Determine the [x, y] coordinate at the center of the cell enclosing the given text.  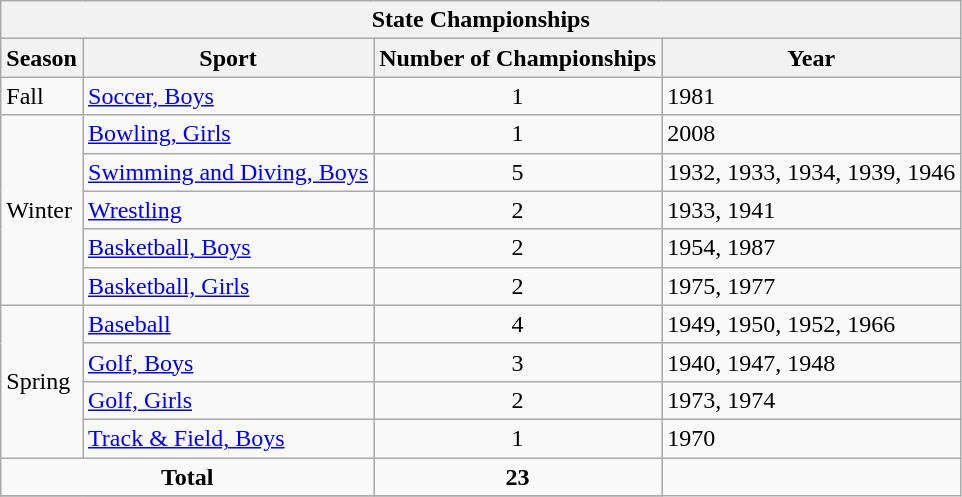
Total [188, 477]
Golf, Boys [228, 362]
Bowling, Girls [228, 134]
2008 [812, 134]
23 [518, 477]
Track & Field, Boys [228, 438]
1932, 1933, 1934, 1939, 1946 [812, 172]
Spring [42, 381]
Golf, Girls [228, 400]
1981 [812, 96]
Swimming and Diving, Boys [228, 172]
State Championships [481, 20]
Soccer, Boys [228, 96]
Winter [42, 210]
1954, 1987 [812, 248]
1970 [812, 438]
Number of Championships [518, 58]
Wrestling [228, 210]
1975, 1977 [812, 286]
Year [812, 58]
4 [518, 324]
1940, 1947, 1948 [812, 362]
Season [42, 58]
1933, 1941 [812, 210]
3 [518, 362]
1949, 1950, 1952, 1966 [812, 324]
Basketball, Boys [228, 248]
Baseball [228, 324]
1973, 1974 [812, 400]
Sport [228, 58]
Basketball, Girls [228, 286]
Fall [42, 96]
5 [518, 172]
